Identify which cell holds the provided text, then report its (x, y) central coordinate. 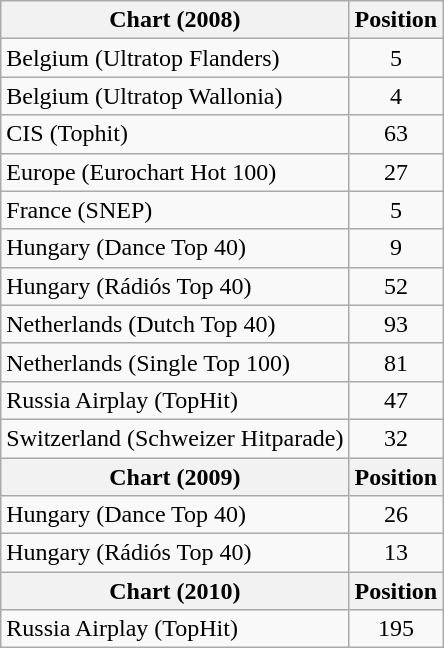
Chart (2010) (175, 591)
52 (396, 286)
Switzerland (Schweizer Hitparade) (175, 438)
Chart (2008) (175, 20)
Netherlands (Dutch Top 40) (175, 324)
26 (396, 515)
63 (396, 134)
Europe (Eurochart Hot 100) (175, 172)
France (SNEP) (175, 210)
Chart (2009) (175, 477)
9 (396, 248)
CIS (Tophit) (175, 134)
Belgium (Ultratop Flanders) (175, 58)
195 (396, 629)
4 (396, 96)
13 (396, 553)
32 (396, 438)
27 (396, 172)
47 (396, 400)
Belgium (Ultratop Wallonia) (175, 96)
93 (396, 324)
81 (396, 362)
Netherlands (Single Top 100) (175, 362)
